Return (x, y) of the center of cell containing provided text 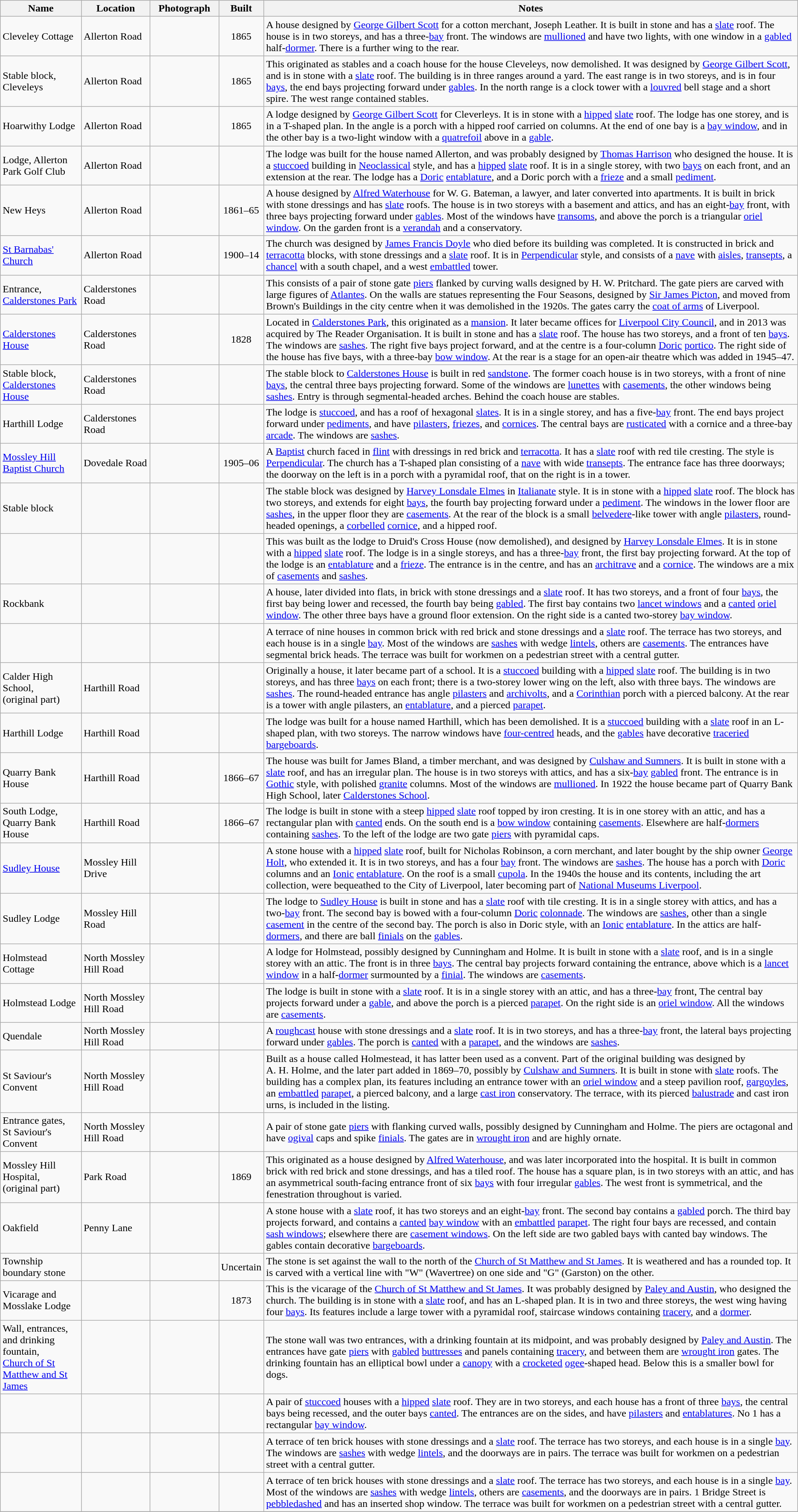
Mossley Hill Baptist Church (41, 463)
Penny Lane (116, 1228)
1869 (241, 1177)
1873 (241, 1301)
New Heys (41, 211)
Cleveley Cottage (41, 36)
Holmstead Lodge (41, 1003)
Vicarage and Mosslake Lodge (41, 1301)
Rockbank (41, 604)
Calderstones House (41, 339)
Quarry Bank House (41, 778)
Holmstead Cottage (41, 964)
Park Road (116, 1177)
Township boundary stone (41, 1267)
Sudley House (41, 868)
Location (116, 9)
South Lodge,Quarry Bank House (41, 823)
Mossley Hill Hospital,(original part) (41, 1177)
Hoarwithy Lodge (41, 126)
Dovedale Road (116, 463)
St Saviour's Convent (41, 1081)
Stable block (41, 508)
1861–65 (241, 211)
St Barnabas' Church (41, 255)
Calder High School,(original part) (41, 688)
Stable block,Calderstones House (41, 384)
Uncertain (241, 1267)
Stable block, Cleveleys (41, 81)
Wall, entrances, and drinking fountain,Church of St Matthew and St James (41, 1357)
Entrance,Calderstones Park (41, 294)
Notes (531, 9)
Sudley Lodge (41, 919)
Name (41, 9)
Quendale (41, 1036)
Entrance gates,St Saviour's Convent (41, 1132)
Built (241, 9)
Lodge, Allerton Park Golf Club (41, 165)
1900–14 (241, 255)
1828 (241, 339)
Mossley Hill Drive (116, 868)
Photograph (184, 9)
Oakfield (41, 1228)
Mossley Hill Road (116, 919)
1905–06 (241, 463)
